Return [X, Y] of the center of cell containing provided text 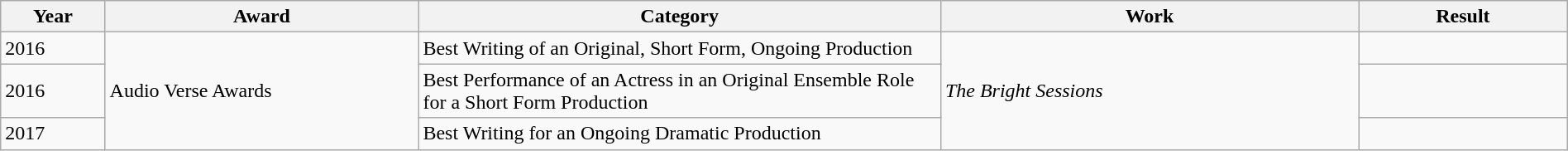
Result [1464, 17]
Best Writing for an Ongoing Dramatic Production [680, 134]
Best Writing of an Original, Short Form, Ongoing Production [680, 48]
Best Performance of an Actress in an Original Ensemble Role for a Short Form Production [680, 91]
Work [1150, 17]
Award [261, 17]
The Bright Sessions [1150, 91]
Year [53, 17]
2017 [53, 134]
Category [680, 17]
Audio Verse Awards [261, 91]
